Provide the (x, y) coordinate of the cell's center where the given text is located.  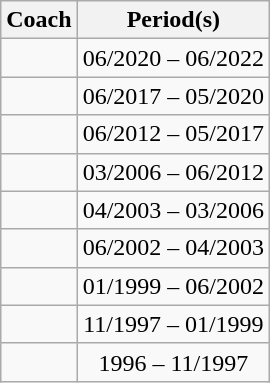
06/2002 – 04/2003 (173, 248)
06/2017 – 05/2020 (173, 96)
Period(s) (173, 20)
1996 – 11/1997 (173, 362)
Coach (39, 20)
06/2012 – 05/2017 (173, 134)
11/1997 – 01/1999 (173, 324)
03/2006 – 06/2012 (173, 172)
04/2003 – 03/2006 (173, 210)
01/1999 – 06/2002 (173, 286)
06/2020 – 06/2022 (173, 58)
